Return [x, y] of the center of cell containing provided text 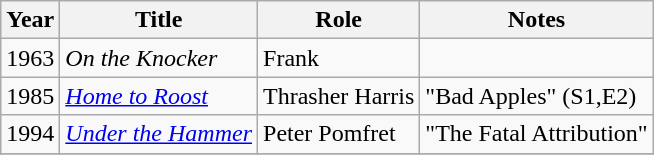
1994 [30, 134]
1963 [30, 58]
Role [339, 20]
Thrasher Harris [339, 96]
"Bad Apples" (S1,E2) [536, 96]
Title [159, 20]
Peter Pomfret [339, 134]
"The Fatal Attribution" [536, 134]
On the Knocker [159, 58]
Under the Hammer [159, 134]
Notes [536, 20]
Year [30, 20]
1985 [30, 96]
Frank [339, 58]
Home to Roost [159, 96]
